From the cell containing the given text, extract its center point as (x, y) coordinate. 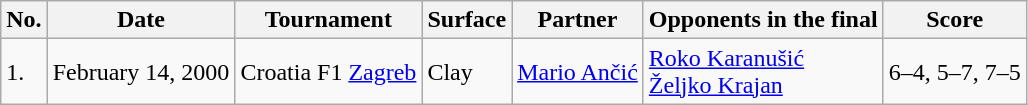
1. (24, 72)
Surface (467, 20)
Tournament (328, 20)
6–4, 5–7, 7–5 (954, 72)
Mario Ančić (578, 72)
Score (954, 20)
Opponents in the final (763, 20)
Partner (578, 20)
Roko Karanušić Željko Krajan (763, 72)
Croatia F1 Zagreb (328, 72)
February 14, 2000 (141, 72)
No. (24, 20)
Date (141, 20)
Clay (467, 72)
